Find where the given text appears and provide that cell's center as [X, Y] coordinate. 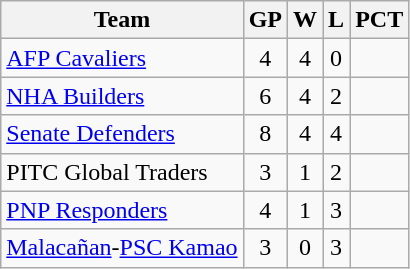
Malacañan-PSC Kamao [122, 248]
PNP Responders [122, 210]
W [304, 20]
6 [265, 96]
NHA Builders [122, 96]
GP [265, 20]
PITC Global Traders [122, 172]
PCT [380, 20]
AFP Cavaliers [122, 58]
L [336, 20]
Senate Defenders [122, 134]
Team [122, 20]
8 [265, 134]
